Provide the [x, y] coordinate of the cell's center where the given text is located.  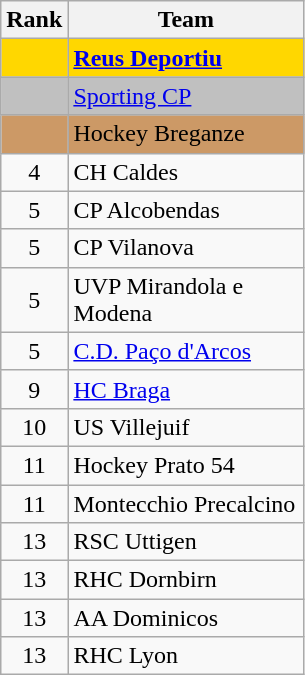
US Villejuif [186, 427]
9 [34, 389]
AA Dominicos [186, 618]
Hockey Breganze [186, 134]
CP Vilanova [186, 248]
C.D. Paço d'Arcos [186, 351]
Hockey Prato 54 [186, 465]
UVP Mirandola e Modena [186, 300]
Team [186, 20]
CP Alcobendas [186, 210]
Rank [34, 20]
RSC Uttigen [186, 542]
Montecchio Precalcino [186, 503]
RHC Dornbirn [186, 580]
RHC Lyon [186, 656]
10 [34, 427]
Sporting CP [186, 96]
CH Caldes [186, 172]
4 [34, 172]
HC Braga [186, 389]
Reus Deportiu [186, 58]
